Locate the cell with the specified text and output its [X, Y] center coordinate. 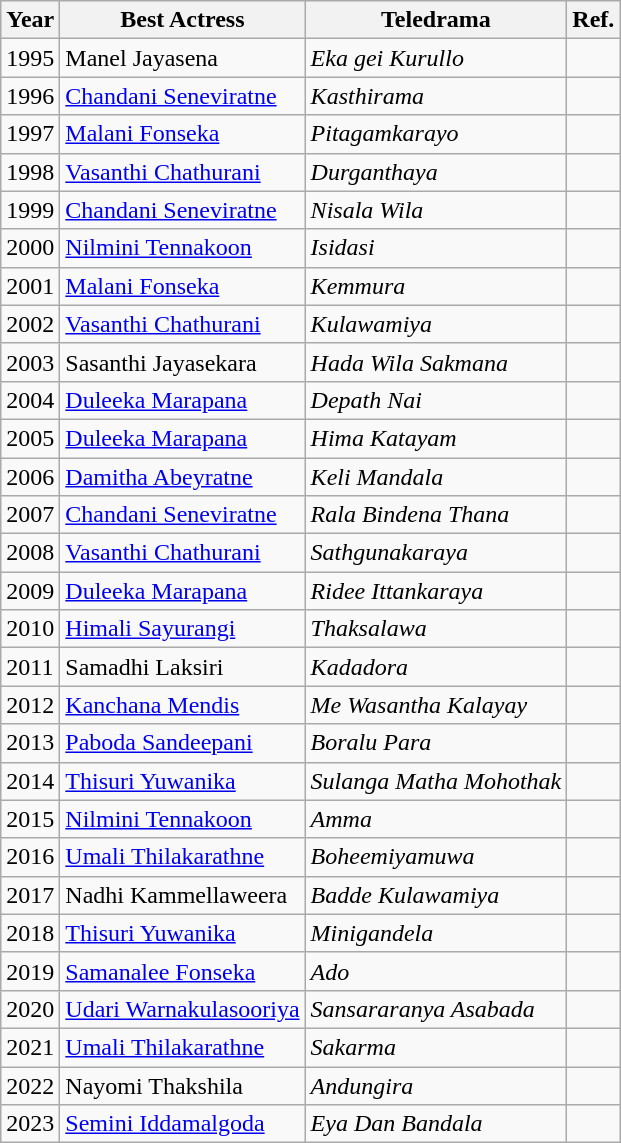
Nisala Wila [436, 210]
1999 [30, 210]
Paboda Sandeepani [182, 743]
Kemmura [436, 286]
Rala Bindena Thana [436, 515]
2001 [30, 286]
2002 [30, 324]
Nadhi Kammellaweera [182, 895]
Udari Warnakulasooriya [182, 1009]
Boheemiyamuwa [436, 857]
2000 [30, 248]
Sulanga Matha Mohothak [436, 781]
Keli Mandala [436, 477]
Year [30, 20]
Himali Sayurangi [182, 629]
Sakarma [436, 1047]
Durganthaya [436, 172]
Sathgunakaraya [436, 553]
2019 [30, 971]
2004 [30, 400]
2022 [30, 1085]
2017 [30, 895]
2015 [30, 819]
Boralu Para [436, 743]
Eya Dan Bandala [436, 1124]
Me Wasantha Kalayay [436, 705]
1997 [30, 134]
Best Actress [182, 20]
2010 [30, 629]
2005 [30, 438]
Semini Iddamalgoda [182, 1124]
2023 [30, 1124]
Ado [436, 971]
Pitagamkarayo [436, 134]
2021 [30, 1047]
Kadadora [436, 667]
2006 [30, 477]
Andungira [436, 1085]
Amma [436, 819]
Manel Jayasena [182, 58]
Hima Katayam [436, 438]
Damitha Abeyratne [182, 477]
2020 [30, 1009]
Eka gei Kurullo [436, 58]
Sasanthi Jayasekara [182, 362]
1996 [30, 96]
2012 [30, 705]
Ref. [594, 20]
Depath Nai [436, 400]
Ridee Ittankaraya [436, 591]
2016 [30, 857]
Badde Kulawamiya [436, 895]
2009 [30, 591]
Minigandela [436, 933]
2014 [30, 781]
Samadhi Laksiri [182, 667]
Teledrama [436, 20]
1995 [30, 58]
Sansararanya Asabada [436, 1009]
2008 [30, 553]
2018 [30, 933]
2007 [30, 515]
Kulawamiya [436, 324]
Kasthirama [436, 96]
1998 [30, 172]
Thaksalawa [436, 629]
2011 [30, 667]
Kanchana Mendis [182, 705]
Hada Wila Sakmana [436, 362]
2003 [30, 362]
Samanalee Fonseka [182, 971]
Isidasi [436, 248]
Nayomi Thakshila [182, 1085]
2013 [30, 743]
